Return (X, Y) of the center of cell containing provided text 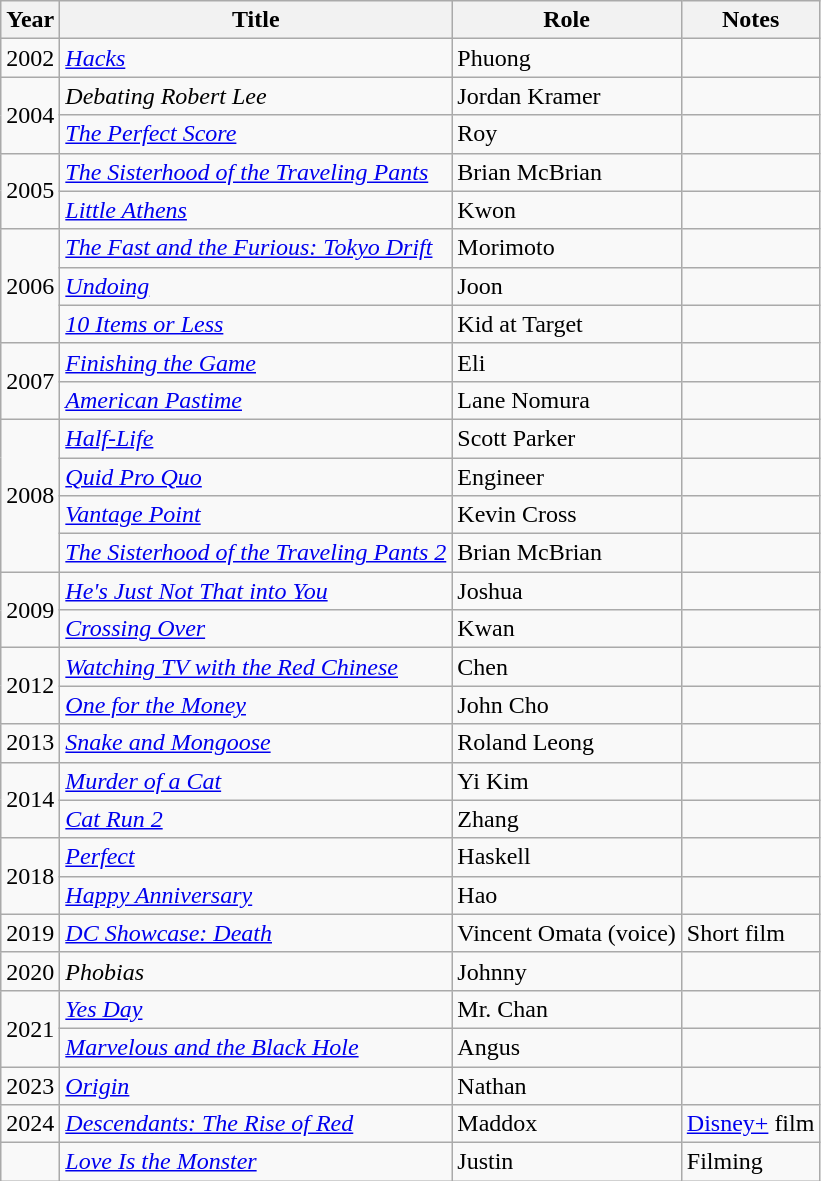
Half-Life (256, 438)
Haskell (567, 857)
John Cho (567, 705)
Phuong (567, 58)
Notes (750, 20)
Maddox (567, 1124)
Kid at Target (567, 324)
2005 (30, 191)
Cat Run 2 (256, 819)
The Fast and the Furious: Tokyo Drift (256, 248)
Hacks (256, 58)
DC Showcase: Death (256, 933)
Hao (567, 895)
Chen (567, 667)
2009 (30, 610)
10 Items or Less (256, 324)
2008 (30, 495)
Kevin Cross (567, 515)
Snake and Mongoose (256, 743)
Little Athens (256, 210)
Justin (567, 1162)
The Sisterhood of the Traveling Pants (256, 172)
American Pastime (256, 400)
Scott Parker (567, 438)
Yi Kim (567, 781)
Phobias (256, 971)
Quid Pro Quo (256, 477)
Johnny (567, 971)
Zhang (567, 819)
One for the Money (256, 705)
Year (30, 20)
Kwon (567, 210)
Yes Day (256, 1009)
Joon (567, 286)
Undoing (256, 286)
Lane Nomura (567, 400)
Finishing the Game (256, 362)
Role (567, 20)
2020 (30, 971)
Mr. Chan (567, 1009)
Nathan (567, 1085)
Perfect (256, 857)
Debating Robert Lee (256, 96)
2004 (30, 115)
The Sisterhood of the Traveling Pants 2 (256, 553)
He's Just Not That into You (256, 591)
2002 (30, 58)
Crossing Over (256, 629)
2006 (30, 286)
Joshua (567, 591)
Roy (567, 134)
Vincent Omata (voice) (567, 933)
Filming (750, 1162)
Origin (256, 1085)
Murder of a Cat (256, 781)
Kwan (567, 629)
Love Is the Monster (256, 1162)
Marvelous and the Black Hole (256, 1047)
Morimoto (567, 248)
Eli (567, 362)
Disney+ film (750, 1124)
2021 (30, 1028)
2018 (30, 876)
Vantage Point (256, 515)
2012 (30, 686)
Descendants: The Rise of Red (256, 1124)
Happy Anniversary (256, 895)
2013 (30, 743)
The Perfect Score (256, 134)
2007 (30, 381)
2019 (30, 933)
Short film (750, 933)
2014 (30, 800)
Title (256, 20)
Engineer (567, 477)
Angus (567, 1047)
2023 (30, 1085)
Roland Leong (567, 743)
Jordan Kramer (567, 96)
2024 (30, 1124)
Watching TV with the Red Chinese (256, 667)
